Provide the [X, Y] coordinate of the cell's center where the given text is located.  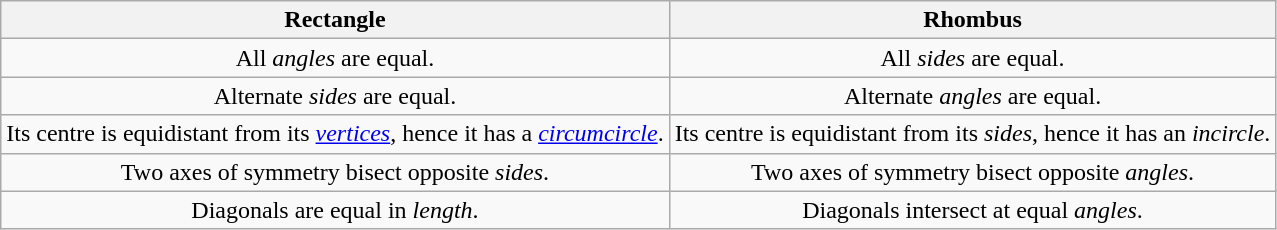
Diagonals intersect at equal angles. [972, 210]
Alternate sides are equal. [335, 96]
Alternate angles are equal. [972, 96]
Its centre is equidistant from its sides, hence it has an incircle. [972, 134]
Two axes of symmetry bisect opposite angles. [972, 172]
Rhombus [972, 20]
All sides are equal. [972, 58]
Its centre is equidistant from its vertices, hence it has a circumcircle. [335, 134]
Diagonals are equal in length. [335, 210]
Two axes of symmetry bisect opposite sides. [335, 172]
All angles are equal. [335, 58]
Rectangle [335, 20]
